Determine the (X, Y) coordinate at the center of the cell enclosing the given text.  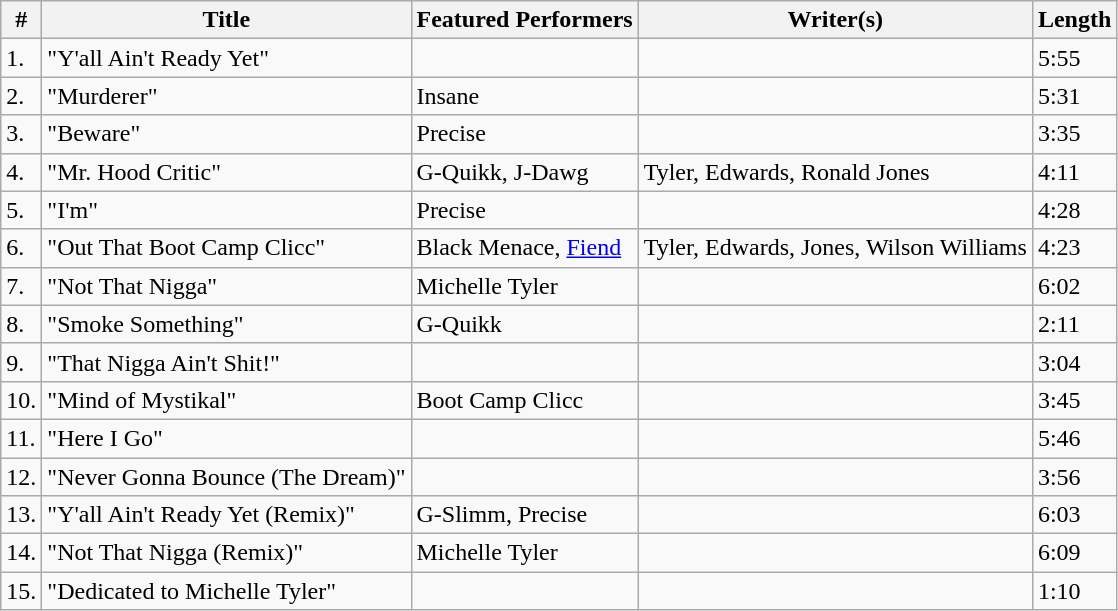
Black Menace, Fiend (524, 248)
Insane (524, 96)
3:04 (1074, 362)
12. (22, 477)
"Mr. Hood Critic" (226, 172)
7. (22, 286)
G-Slimm, Precise (524, 515)
11. (22, 438)
"Y'all Ain't Ready Yet" (226, 58)
"Mind of Mystikal" (226, 400)
1. (22, 58)
6:09 (1074, 553)
4:28 (1074, 210)
Length (1074, 20)
4. (22, 172)
6:03 (1074, 515)
"Smoke Something" (226, 324)
"Beware" (226, 134)
"Never Gonna Bounce (The Dream)" (226, 477)
"Murderer" (226, 96)
2:11 (1074, 324)
8. (22, 324)
5:46 (1074, 438)
# (22, 20)
"That Nigga Ain't Shit!" (226, 362)
3:45 (1074, 400)
4:23 (1074, 248)
"Not That Nigga (Remix)" (226, 553)
Tyler, Edwards, Jones, Wilson Williams (835, 248)
"I'm" (226, 210)
Featured Performers (524, 20)
14. (22, 553)
5:31 (1074, 96)
4:11 (1074, 172)
6. (22, 248)
"Here I Go" (226, 438)
10. (22, 400)
3:35 (1074, 134)
2. (22, 96)
13. (22, 515)
Writer(s) (835, 20)
G-Quikk, J-Dawg (524, 172)
Tyler, Edwards, Ronald Jones (835, 172)
6:02 (1074, 286)
5:55 (1074, 58)
5. (22, 210)
Boot Camp Clicc (524, 400)
"Y'all Ain't Ready Yet (Remix)" (226, 515)
1:10 (1074, 591)
G-Quikk (524, 324)
"Out That Boot Camp Clicc" (226, 248)
"Dedicated to Michelle Tyler" (226, 591)
Title (226, 20)
3:56 (1074, 477)
"Not That Nigga" (226, 286)
15. (22, 591)
3. (22, 134)
9. (22, 362)
